Return the [x, y] coordinate for the center point of the cell that contains the specified text.  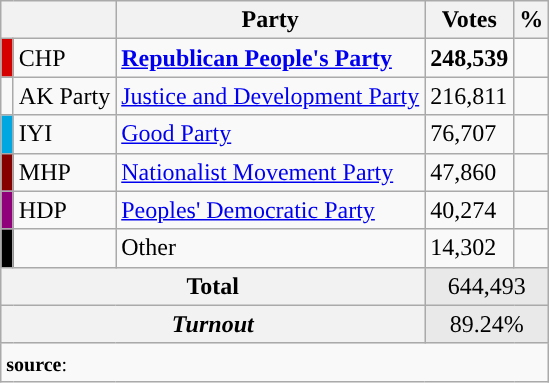
% [532, 20]
AK Party [64, 96]
14,302 [470, 248]
644,493 [487, 286]
Republican People's Party [270, 58]
Turnout [213, 324]
Votes [470, 20]
Other [270, 248]
47,860 [470, 172]
Justice and Development Party [270, 96]
40,274 [470, 210]
216,811 [470, 96]
76,707 [470, 134]
Nationalist Movement Party [270, 172]
source: [275, 362]
Peoples' Democratic Party [270, 210]
Party [270, 20]
Good Party [270, 134]
IYI [64, 134]
89.24% [487, 324]
Total [213, 286]
248,539 [470, 58]
CHP [64, 58]
MHP [64, 172]
HDP [64, 210]
